Locate the cell with the specified text and output its (X, Y) center coordinate. 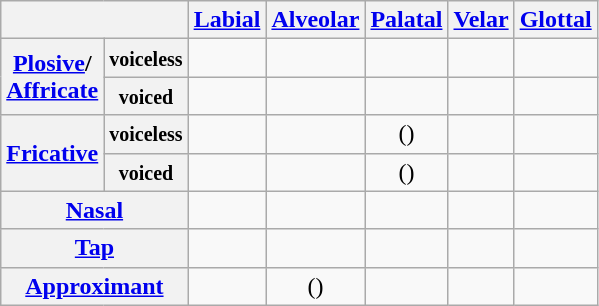
Approximant (94, 286)
Labial (227, 20)
Palatal (406, 20)
Tap (94, 248)
Fricative (52, 153)
Nasal (94, 210)
Velar (481, 20)
Plosive/Affricate (52, 77)
Glottal (556, 20)
Alveolar (316, 20)
